Search for the cell housing the specified text and yield its [X, Y] center coordinate. 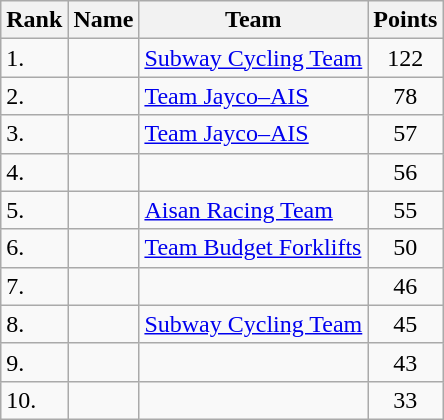
Points [406, 20]
1. [34, 58]
9. [34, 362]
50 [406, 248]
6. [34, 248]
Rank [34, 20]
8. [34, 324]
45 [406, 324]
4. [34, 172]
46 [406, 286]
Aisan Racing Team [254, 210]
122 [406, 58]
3. [34, 134]
55 [406, 210]
43 [406, 362]
5. [34, 210]
Team Budget Forklifts [254, 248]
Name [104, 20]
56 [406, 172]
Team [254, 20]
57 [406, 134]
2. [34, 96]
10. [34, 400]
78 [406, 96]
7. [34, 286]
33 [406, 400]
